From the cell containing the given text, extract its center point as (x, y) coordinate. 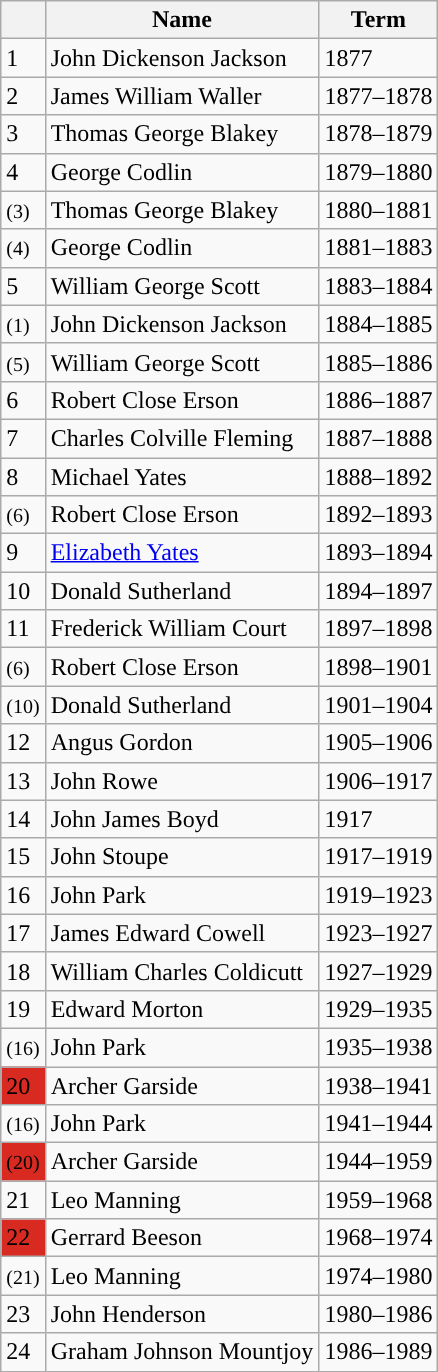
1894–1897 (378, 591)
James Edward Cowell (182, 933)
1898–1901 (378, 667)
1959–1968 (378, 1200)
2 (23, 96)
Name (182, 20)
1884–1885 (378, 324)
1927–1929 (378, 971)
15 (23, 857)
Michael Yates (182, 477)
1941–1944 (378, 1124)
Graham Johnson Mountjoy (182, 1352)
1919–1923 (378, 895)
21 (23, 1200)
1923–1927 (378, 933)
8 (23, 477)
1901–1904 (378, 705)
14 (23, 819)
1879–1880 (378, 172)
7 (23, 438)
John Stoupe (182, 857)
William Charles Coldicutt (182, 971)
3 (23, 134)
1893–1894 (378, 553)
13 (23, 781)
1968–1974 (378, 1238)
1935–1938 (378, 1047)
1887–1888 (378, 438)
1880–1881 (378, 210)
4 (23, 172)
1917 (378, 819)
1885–1886 (378, 362)
(21) (23, 1276)
17 (23, 933)
16 (23, 895)
1888–1892 (378, 477)
18 (23, 971)
John Rowe (182, 781)
1877 (378, 58)
20 (23, 1085)
(4) (23, 248)
John Henderson (182, 1314)
11 (23, 629)
Term (378, 20)
1906–1917 (378, 781)
1917–1919 (378, 857)
(1) (23, 324)
James William Waller (182, 96)
1897–1898 (378, 629)
(20) (23, 1162)
Charles Colville Fleming (182, 438)
19 (23, 1009)
1883–1884 (378, 286)
Edward Morton (182, 1009)
(3) (23, 210)
1881–1883 (378, 248)
22 (23, 1238)
1878–1879 (378, 134)
1886–1887 (378, 400)
1 (23, 58)
Elizabeth Yates (182, 553)
1974–1980 (378, 1276)
1938–1941 (378, 1085)
1929–1935 (378, 1009)
12 (23, 743)
1986–1989 (378, 1352)
6 (23, 400)
9 (23, 553)
10 (23, 591)
1905–1906 (378, 743)
Frederick William Court (182, 629)
(5) (23, 362)
John James Boyd (182, 819)
1892–1893 (378, 515)
24 (23, 1352)
23 (23, 1314)
5 (23, 286)
Gerrard Beeson (182, 1238)
(10) (23, 705)
1944–1959 (378, 1162)
1877–1878 (378, 96)
Angus Gordon (182, 743)
1980–1986 (378, 1314)
